Locate the cell with the specified text and output its [X, Y] center coordinate. 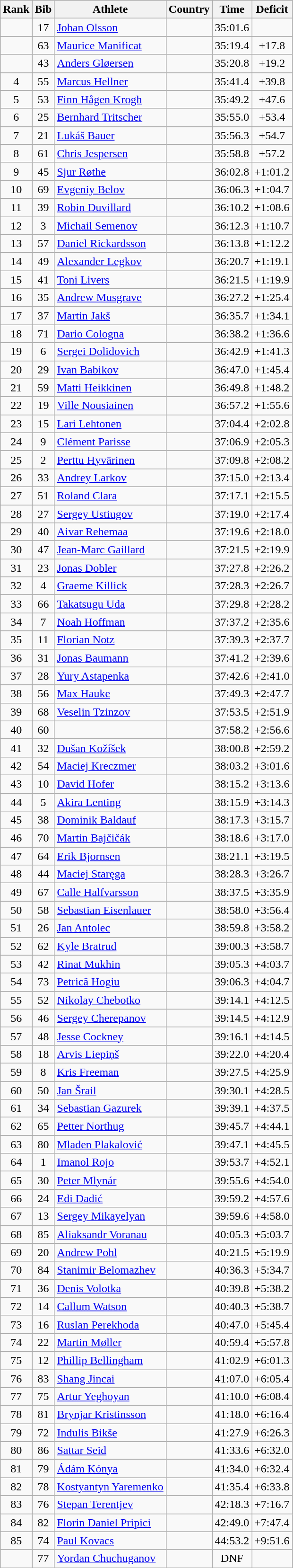
+3:15.7 [272, 820]
41:27.9 [232, 1433]
39:22.0 [232, 1054]
+2:47.7 [272, 694]
+4:25.9 [272, 1072]
39:05.3 [232, 964]
+4:12.9 [272, 1018]
+4:44.1 [272, 1126]
Max Hauke [110, 694]
Dominik Baldauf [110, 820]
Toni Livers [110, 280]
Rinat Mukhin [110, 964]
Paul Kovacs [110, 1541]
35:41.4 [232, 81]
Alexander Legkov [110, 262]
Sebastian Eisenlauer [110, 910]
+2:02.8 [272, 424]
+4:04.7 [272, 982]
+17.8 [272, 45]
+4:14.5 [272, 1036]
Marcus Hellner [110, 81]
+19.2 [272, 63]
38:17.3 [232, 820]
Florian Notz [110, 640]
41:33.6 [232, 1451]
+2:17.4 [272, 514]
41:35.4 [232, 1487]
Andrey Larkov [110, 478]
39:14.1 [232, 1000]
39:45.7 [232, 1126]
38:00.8 [232, 748]
37:29.8 [232, 604]
+3:17.0 [272, 838]
41:02.9 [232, 1360]
+53.4 [272, 117]
36:10.2 [232, 207]
37:27.8 [232, 568]
40:59.4 [232, 1342]
Michail Semenov [110, 226]
36:02.8 [232, 171]
+4:57.6 [272, 1198]
39:14.5 [232, 1018]
+6:01.3 [272, 1360]
Sergei Dolidovich [110, 352]
Calle Halfvarsson [110, 892]
Callum Watson [110, 1306]
36:06.3 [232, 189]
Ádám Kónya [110, 1469]
Roland Clara [110, 496]
+1:41.3 [272, 352]
39:47.1 [232, 1144]
Aliaksandr Voranau [110, 1234]
38:28.3 [232, 874]
Andrew Musgrave [110, 298]
+1:01.2 [272, 171]
+9:51.6 [272, 1541]
+2:26.7 [272, 586]
36:21.5 [232, 280]
41:07.0 [232, 1379]
39:16.1 [232, 1036]
39:00.3 [232, 946]
35:58.8 [232, 153]
Jean-Marc Gaillard [110, 550]
+2:51.9 [272, 712]
+1:55.6 [272, 406]
+3:26.7 [272, 874]
Noah Hoffman [110, 622]
+2:15.5 [272, 496]
+3:01.6 [272, 766]
Imanol Rojo [110, 1162]
37:17.1 [232, 496]
Perttu Hyvärinen [110, 460]
+4:28.5 [272, 1090]
+3:14.3 [272, 802]
38:59.8 [232, 928]
Dario Cologna [110, 334]
+39.8 [272, 81]
37:39.3 [232, 640]
35:20.8 [232, 63]
+1:12.2 [272, 244]
+5:38.2 [272, 1288]
41:34.0 [232, 1469]
40:05.3 [232, 1234]
38:03.2 [232, 766]
42:18.3 [232, 1505]
+1:48.2 [272, 388]
35:01.6 [232, 27]
+2:59.2 [272, 748]
38:18.6 [232, 838]
Artur Yeghoyan [110, 1397]
37:21.5 [232, 550]
+6:32.4 [272, 1469]
39:55.6 [232, 1180]
Nikolay Chebotko [110, 1000]
Chris Jespersen [110, 153]
Finn Hågen Krogh [110, 99]
+47.6 [272, 99]
Martin Bajčičák [110, 838]
Veselin Tzinzov [110, 712]
39:59.6 [232, 1216]
+2:26.2 [272, 568]
37:09.8 [232, 460]
+2:37.7 [272, 640]
Daniel Rickardsson [110, 244]
+2:19.9 [272, 550]
+2:39.6 [272, 658]
+4:37.5 [272, 1108]
40:47.0 [232, 1324]
40:39.8 [232, 1288]
39:27.5 [232, 1072]
+1:10.7 [272, 226]
+2:35.6 [272, 622]
Denis Volotka [110, 1288]
Petrică Hogiu [110, 982]
37:58.2 [232, 730]
Jonas Baumann [110, 658]
+6:33.8 [272, 1487]
Jesse Cockney [110, 1036]
41:18.0 [232, 1415]
Jan Šrail [110, 1090]
37:49.3 [232, 694]
36:27.2 [232, 298]
Bib [43, 9]
+7:16.7 [272, 1505]
Arvis Liepiņš [110, 1054]
Ivan Babikov [110, 370]
+4:52.1 [272, 1162]
Country [189, 9]
36:38.2 [232, 334]
Johan Olsson [110, 27]
37:06.9 [232, 442]
Sjur Røthe [110, 171]
Akira Lenting [110, 802]
36:20.7 [232, 262]
36:42.9 [232, 352]
Rank [16, 9]
Sergey Mikayelyan [110, 1216]
37:04.4 [232, 424]
Yordan Chuchuganov [110, 1559]
Mladen Plakalović [110, 1144]
3 [43, 226]
+4:45.5 [272, 1144]
Stepan Terentjev [110, 1505]
Martin Jakš [110, 316]
Phillip Bellingham [110, 1360]
37:28.3 [232, 586]
36:49.8 [232, 388]
Time [232, 9]
+5:57.8 [272, 1342]
37:53.5 [232, 712]
39:53.7 [232, 1162]
Kyle Bratrud [110, 946]
+3:35.9 [272, 892]
Sattar Seid [110, 1451]
Kris Freeman [110, 1072]
+1:08.6 [272, 207]
Stanimir Belomazhev [110, 1270]
37:19.6 [232, 532]
+6:05.4 [272, 1379]
39:06.3 [232, 982]
David Hofer [110, 784]
38:21.1 [232, 856]
+4:12.5 [272, 1000]
35:56.3 [232, 135]
35:19.4 [232, 45]
40:36.3 [232, 1270]
+2:56.6 [272, 730]
Indulis Bikše [110, 1433]
Erik Bjornsen [110, 856]
Bernhard Tritscher [110, 117]
Aivar Rehemaa [110, 532]
+4:54.0 [272, 1180]
36:35.7 [232, 316]
+54.7 [272, 135]
44:53.2 [232, 1541]
37:19.0 [232, 514]
+6:32.0 [272, 1451]
Ville Nousiainen [110, 406]
+1:04.7 [272, 189]
+4:03.7 [272, 964]
Maurice Manificat [110, 45]
36:57.2 [232, 406]
37:41.2 [232, 658]
+2:08.2 [272, 460]
+5:38.7 [272, 1306]
Shang Jincai [110, 1379]
Andrew Pohl [110, 1252]
Jan Antolec [110, 928]
+2:13.4 [272, 478]
Graeme Killick [110, 586]
+1:45.4 [272, 370]
+3:13.6 [272, 784]
+5:19.9 [272, 1252]
Martin Møller [110, 1342]
+2:41.0 [272, 676]
86 [43, 1451]
42:49.0 [232, 1523]
+1:25.4 [272, 298]
Evgeniy Belov [110, 189]
Athlete [110, 9]
40:21.5 [232, 1252]
37:15.0 [232, 478]
Lari Lehtonen [110, 424]
+4:20.4 [272, 1054]
+5:03.7 [272, 1234]
2 [43, 460]
+3:58.2 [272, 928]
Peter Mlynár [110, 1180]
Takatsugu Uda [110, 604]
35:55.0 [232, 117]
+7:47.4 [272, 1523]
Maciej Staręga [110, 874]
Anders Gløersen [110, 63]
39:39.1 [232, 1108]
+4:58.0 [272, 1216]
+1:36.6 [272, 334]
1 [43, 1162]
38:58.0 [232, 910]
Robin Duvillard [110, 207]
39:30.1 [232, 1090]
Maciej Kreczmer [110, 766]
Ruslan Perekhoda [110, 1324]
Sergey Ustiugov [110, 514]
38:15.2 [232, 784]
36:47.0 [232, 370]
+1:19.9 [272, 280]
Jonas Dobler [110, 568]
+1:34.1 [272, 316]
+2:05.3 [272, 442]
+57.2 [272, 153]
Florin Daniel Pripici [110, 1523]
+1:19.1 [272, 262]
Matti Heikkinen [110, 388]
+2:18.0 [272, 532]
39:59.2 [232, 1198]
+5:34.7 [272, 1270]
40:40.3 [232, 1306]
Brynjar Kristinsson [110, 1415]
Lukáš Bauer [110, 135]
+6:16.4 [272, 1415]
35:49.2 [232, 99]
37:42.6 [232, 676]
36:13.8 [232, 244]
38:37.5 [232, 892]
Edi Dadić [110, 1198]
Clément Parisse [110, 442]
+5:45.4 [272, 1324]
38:15.9 [232, 802]
41:10.0 [232, 1397]
DNF [232, 1559]
Yury Astapenka [110, 676]
+2:28.2 [272, 604]
Sergey Cherepanov [110, 1018]
Deficit [272, 9]
+3:58.7 [272, 946]
+6:26.3 [272, 1433]
36:12.3 [232, 226]
Kostyantyn Yaremenko [110, 1487]
Dušan Kožíšek [110, 748]
+3:19.5 [272, 856]
Petter Northug [110, 1126]
37:37.2 [232, 622]
+3:56.4 [272, 910]
+6:08.4 [272, 1397]
Sebastian Gazurek [110, 1108]
